Return (X, Y) of the center of cell containing provided text 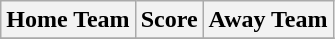
Home Team (68, 20)
Away Team (268, 20)
Score (169, 20)
